Search for the cell housing the specified text and yield its [X, Y] center coordinate. 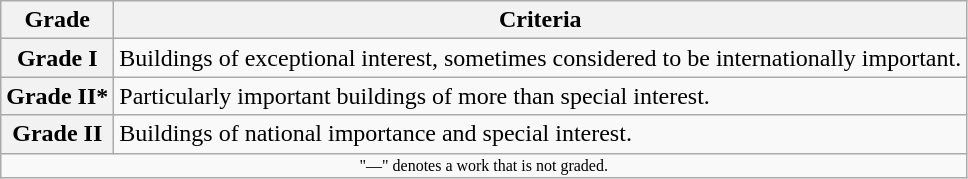
Grade II [58, 134]
Grade [58, 20]
Buildings of national importance and special interest. [540, 134]
Grade I [58, 58]
Grade II* [58, 96]
Buildings of exceptional interest, sometimes considered to be internationally important. [540, 58]
Criteria [540, 20]
Particularly important buildings of more than special interest. [540, 96]
"—" denotes a work that is not graded. [484, 165]
